Return (x, y) of the center of cell containing provided text 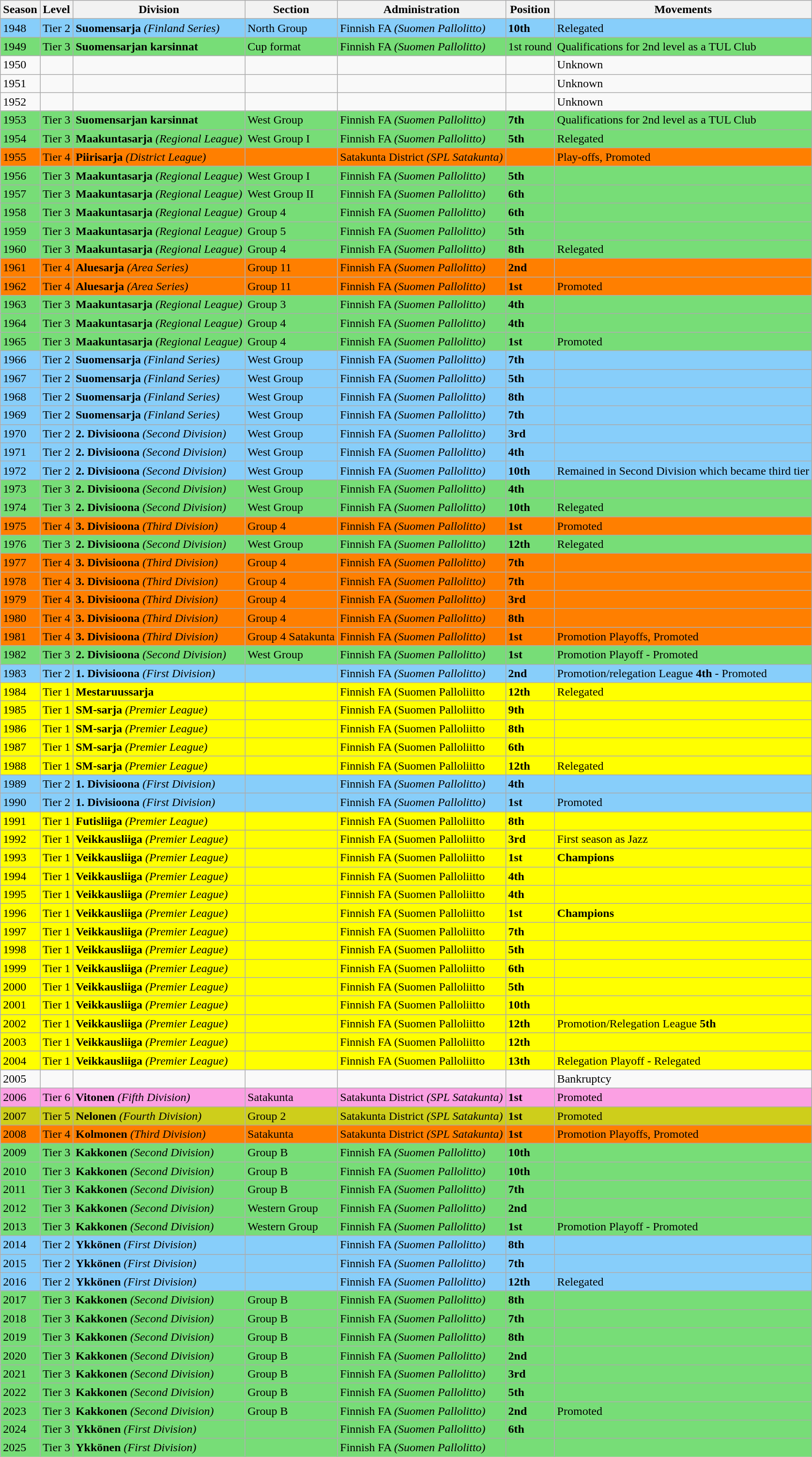
Bankruptcy (683, 1079)
1948 (20, 28)
2005 (20, 1079)
Remained in Second Division which became third tier (683, 470)
1959 (20, 231)
1993 (20, 858)
2003 (20, 1042)
1997 (20, 931)
Group 2 (291, 1116)
1977 (20, 563)
2010 (20, 1171)
2019 (20, 1337)
1990 (20, 802)
Piirisarja (District League) (159, 157)
13th (530, 1060)
Cup format (291, 46)
1956 (20, 175)
West Group II (291, 194)
1995 (20, 895)
1955 (20, 157)
First season as Jazz (683, 839)
1972 (20, 470)
1987 (20, 747)
1967 (20, 378)
Nelonen (Fourth Division) (159, 1116)
2017 (20, 1300)
1994 (20, 876)
Position (530, 10)
1952 (20, 102)
1981 (20, 636)
1960 (20, 249)
1968 (20, 397)
1954 (20, 139)
2018 (20, 1318)
1979 (20, 600)
1982 (20, 655)
Relegation Playoff - Relegated (683, 1060)
2011 (20, 1190)
1983 (20, 673)
1965 (20, 341)
North Group (291, 28)
1974 (20, 507)
2022 (20, 1392)
1984 (20, 692)
2025 (20, 1448)
1962 (20, 286)
2006 (20, 1097)
2016 (20, 1282)
Tier 5 (56, 1116)
1970 (20, 434)
Movements (683, 10)
2008 (20, 1134)
Promotion/relegation League 4th - Promoted (683, 673)
1999 (20, 968)
2015 (20, 1263)
2004 (20, 1060)
1973 (20, 489)
1966 (20, 360)
Kolmonen (Third Division) (159, 1134)
1969 (20, 415)
1998 (20, 950)
1964 (20, 323)
1st round (530, 46)
2021 (20, 1374)
1958 (20, 212)
Group 4 Satakunta (291, 636)
1989 (20, 784)
1991 (20, 821)
1975 (20, 526)
1971 (20, 452)
2009 (20, 1153)
Season (20, 10)
1980 (20, 618)
1953 (20, 120)
Section (291, 10)
2000 (20, 987)
1986 (20, 728)
2014 (20, 1245)
2012 (20, 1208)
2023 (20, 1411)
1963 (20, 305)
2007 (20, 1116)
Group 3 (291, 305)
Mestaruussarja (159, 692)
Play-offs, Promoted (683, 157)
2001 (20, 1005)
2002 (20, 1023)
Group 5 (291, 231)
1949 (20, 46)
9th (530, 710)
2024 (20, 1429)
1950 (20, 65)
Vitonen (Fifth Division) (159, 1097)
1996 (20, 913)
Promotion/Relegation League 5th (683, 1023)
Division (159, 10)
1978 (20, 581)
2020 (20, 1355)
1976 (20, 544)
1961 (20, 268)
Administration (421, 10)
1988 (20, 765)
2013 (20, 1226)
1957 (20, 194)
1951 (20, 83)
Level (56, 10)
1985 (20, 710)
1992 (20, 839)
Futisliiga (Premier League) (159, 821)
Tier 6 (56, 1097)
